For the text-containing cell, return its midpoint in (X, Y) coordinate format. 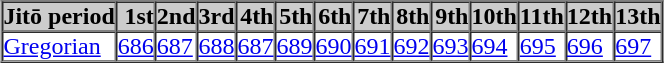
1st (136, 17)
Gregorian (59, 47)
Jitō period (59, 17)
10th (494, 17)
690 (334, 47)
689 (294, 47)
696 (589, 47)
692 (412, 47)
7th (372, 17)
2nd (176, 17)
12th (589, 17)
691 (372, 47)
6th (334, 17)
5th (294, 17)
695 (542, 47)
3rd (216, 17)
9th (450, 17)
693 (450, 47)
11th (542, 17)
4th (256, 17)
694 (494, 47)
697 (638, 47)
686 (136, 47)
8th (412, 17)
13th (638, 17)
688 (216, 47)
